Determine the (x, y) coordinate at the center of the cell enclosing the given text.  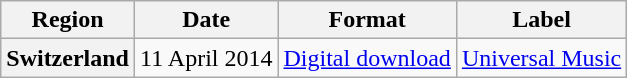
Date (206, 20)
Format (367, 20)
Universal Music (541, 58)
11 April 2014 (206, 58)
Switzerland (68, 58)
Region (68, 20)
Digital download (367, 58)
Label (541, 20)
